Identify which cell holds the provided text, then report its (x, y) central coordinate. 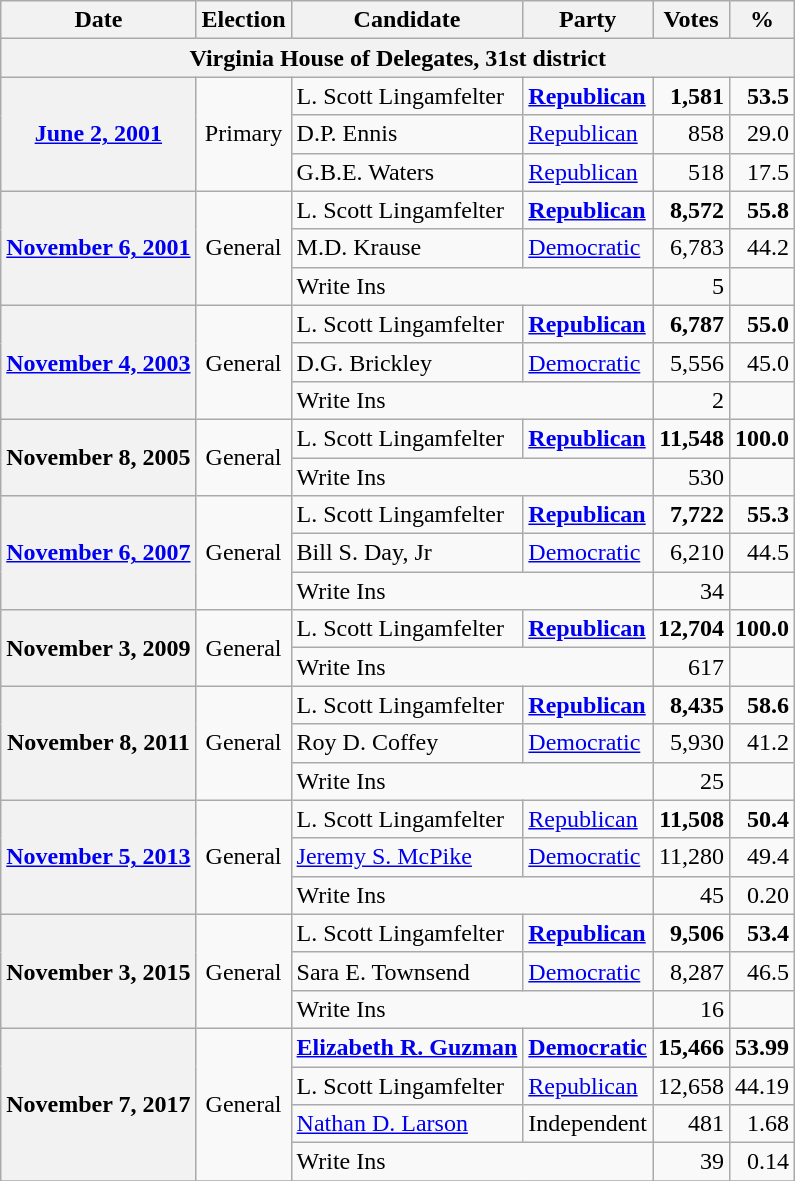
November 5, 2013 (98, 857)
9,506 (690, 933)
November 3, 2009 (98, 648)
Primary (244, 134)
D.G. Brickley (407, 362)
G.B.E. Waters (407, 172)
0.20 (762, 895)
November 3, 2015 (98, 971)
June 2, 2001 (98, 134)
44.2 (762, 248)
% (762, 20)
6,787 (690, 324)
8,287 (690, 971)
44.19 (762, 1085)
17.5 (762, 172)
58.6 (762, 705)
8,572 (690, 210)
55.0 (762, 324)
617 (690, 667)
November 8, 2005 (98, 457)
39 (690, 1162)
7,722 (690, 515)
55.3 (762, 515)
November 6, 2007 (98, 553)
D.P. Ennis (407, 134)
Roy D. Coffey (407, 743)
5,930 (690, 743)
50.4 (762, 819)
2 (690, 400)
November 4, 2003 (98, 362)
11,280 (690, 857)
Nathan D. Larson (407, 1124)
Election (244, 20)
6,783 (690, 248)
55.8 (762, 210)
45 (690, 895)
12,658 (690, 1085)
5 (690, 286)
November 6, 2001 (98, 248)
49.4 (762, 857)
8,435 (690, 705)
53.4 (762, 933)
53.99 (762, 1047)
34 (690, 591)
Virginia House of Delegates, 31st district (398, 58)
5,556 (690, 362)
44.5 (762, 553)
16 (690, 1009)
November 7, 2017 (98, 1104)
0.14 (762, 1162)
12,704 (690, 629)
Independent (588, 1124)
Candidate (407, 20)
Bill S. Day, Jr (407, 553)
November 8, 2011 (98, 743)
11,548 (690, 438)
518 (690, 172)
29.0 (762, 134)
Party (588, 20)
Sara E. Townsend (407, 971)
15,466 (690, 1047)
858 (690, 134)
25 (690, 781)
Elizabeth R. Guzman (407, 1047)
41.2 (762, 743)
53.5 (762, 96)
530 (690, 477)
M.D. Krause (407, 248)
Jeremy S. McPike (407, 857)
1,581 (690, 96)
1.68 (762, 1124)
Date (98, 20)
481 (690, 1124)
46.5 (762, 971)
Votes (690, 20)
6,210 (690, 553)
11,508 (690, 819)
45.0 (762, 362)
